Return the [X, Y] coordinate for the center point of the cell that contains the specified text.  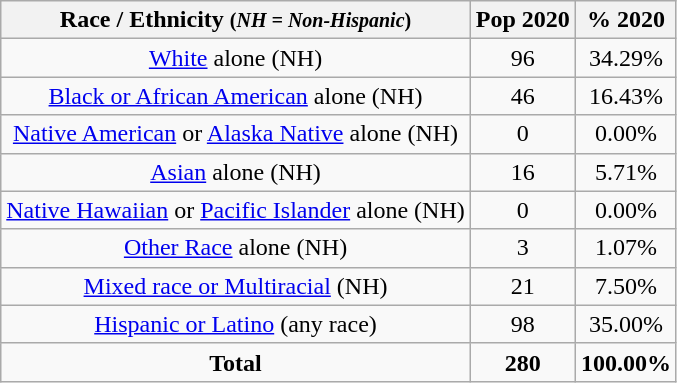
1.07% [626, 248]
21 [522, 286]
Asian alone (NH) [236, 172]
Native American or Alaska Native alone (NH) [236, 134]
96 [522, 58]
White alone (NH) [236, 58]
16.43% [626, 96]
Pop 2020 [522, 20]
35.00% [626, 324]
100.00% [626, 362]
7.50% [626, 286]
5.71% [626, 172]
Total [236, 362]
% 2020 [626, 20]
Race / Ethnicity (NH = Non-Hispanic) [236, 20]
3 [522, 248]
Mixed race or Multiracial (NH) [236, 286]
98 [522, 324]
Native Hawaiian or Pacific Islander alone (NH) [236, 210]
46 [522, 96]
Hispanic or Latino (any race) [236, 324]
Other Race alone (NH) [236, 248]
34.29% [626, 58]
16 [522, 172]
Black or African American alone (NH) [236, 96]
280 [522, 362]
